Capture the cell that displays the provided text and extract its [x, y] central coordinate. 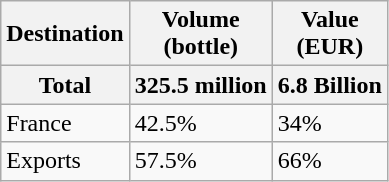
42.5% [200, 123]
Exports [65, 161]
France [65, 123]
6.8 Billion [330, 85]
66% [330, 161]
325.5 million [200, 85]
Destination [65, 34]
57.5% [200, 161]
34% [330, 123]
Volume(bottle) [200, 34]
Total [65, 85]
Value(EUR) [330, 34]
